Return the [x, y] coordinate for the center point of the cell that contains the specified text.  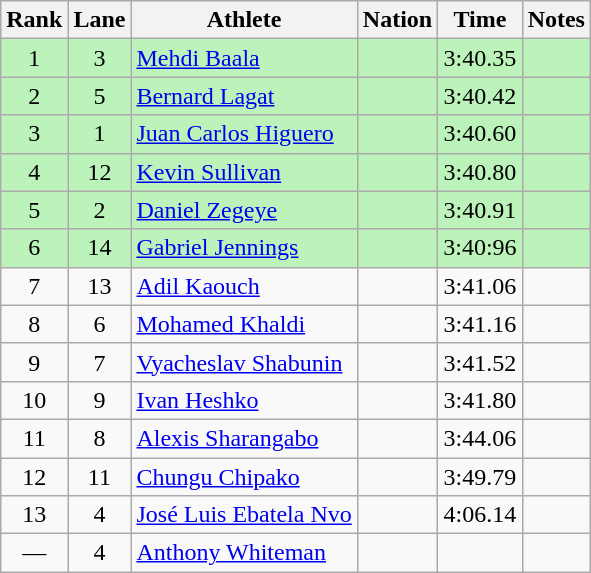
3:40:96 [480, 248]
Alexis Sharangabo [244, 438]
Daniel Zegeye [244, 210]
Rank [34, 20]
Gabriel Jennings [244, 248]
Athlete [244, 20]
3:40.60 [480, 134]
Adil Kaouch [244, 286]
3:41.80 [480, 400]
3:44.06 [480, 438]
3:41.16 [480, 324]
3:41.06 [480, 286]
4:06.14 [480, 515]
Ivan Heshko [244, 400]
3:40.91 [480, 210]
Lane [100, 20]
Nation [397, 20]
3:40.35 [480, 58]
Mehdi Baala [244, 58]
3:49.79 [480, 477]
Vyacheslav Shabunin [244, 362]
3:40.42 [480, 96]
3:40.80 [480, 172]
14 [100, 248]
3:41.52 [480, 362]
Mohamed Khaldi [244, 324]
Juan Carlos Higuero [244, 134]
Anthony Whiteman [244, 553]
Bernard Lagat [244, 96]
Time [480, 20]
Chungu Chipako [244, 477]
— [34, 553]
José Luis Ebatela Nvo [244, 515]
10 [34, 400]
Notes [556, 20]
Kevin Sullivan [244, 172]
